From the cell containing the given text, extract its center point as (x, y) coordinate. 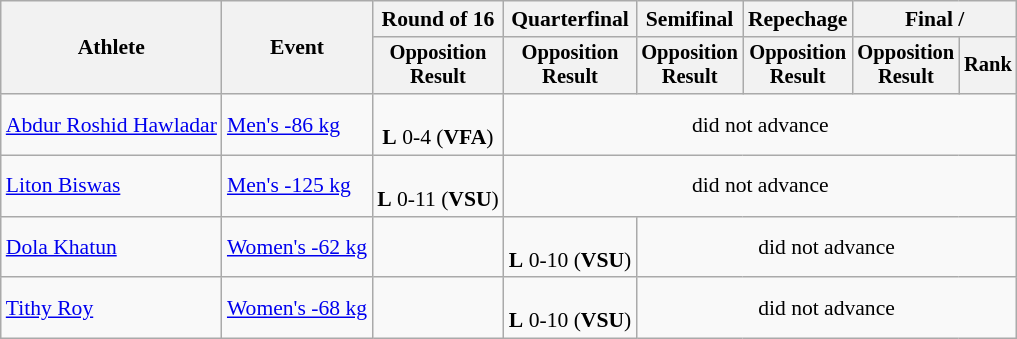
Women's -62 kg (297, 248)
Semifinal (690, 19)
Athlete (112, 48)
Liton Biswas (112, 186)
Event (297, 48)
Men's -86 kg (297, 124)
L 0-11 (VSU) (438, 186)
Final / (935, 19)
Abdur Roshid Hawladar (112, 124)
Rank (988, 66)
Men's -125 kg (297, 186)
Quarterfinal (570, 19)
Dola Khatun (112, 248)
Round of 16 (438, 19)
Tithy Roy (112, 308)
Women's -68 kg (297, 308)
Repechage (798, 19)
L 0-4 (VFA) (438, 124)
